Return the [X, Y] coordinate for the center point of the cell that contains the specified text.  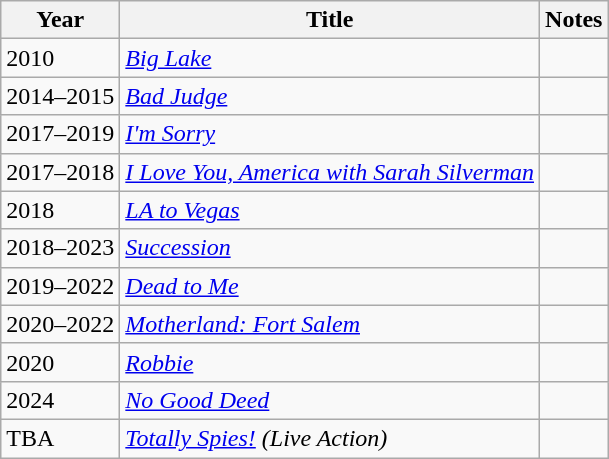
No Good Deed [330, 400]
Dead to Me [330, 286]
2017–2019 [60, 134]
Title [330, 20]
2020 [60, 362]
I'm Sorry [330, 134]
Succession [330, 248]
2018 [60, 210]
Robbie [330, 362]
Motherland: Fort Salem [330, 324]
2020–2022 [60, 324]
I Love You, America with Sarah Silverman [330, 172]
2019–2022 [60, 286]
2014–2015 [60, 96]
2018–2023 [60, 248]
Bad Judge [330, 96]
2017–2018 [60, 172]
2024 [60, 400]
Year [60, 20]
LA to Vegas [330, 210]
Big Lake [330, 58]
2010 [60, 58]
Notes [574, 20]
TBA [60, 438]
Totally Spies! (Live Action) [330, 438]
